For the text-containing cell, return its midpoint in [x, y] coordinate format. 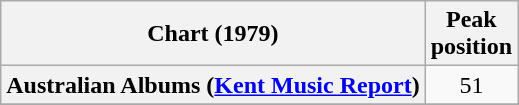
Chart (1979) [213, 34]
51 [471, 85]
Australian Albums (Kent Music Report) [213, 85]
Peakposition [471, 34]
